From the cell containing the given text, extract its center point as (X, Y) coordinate. 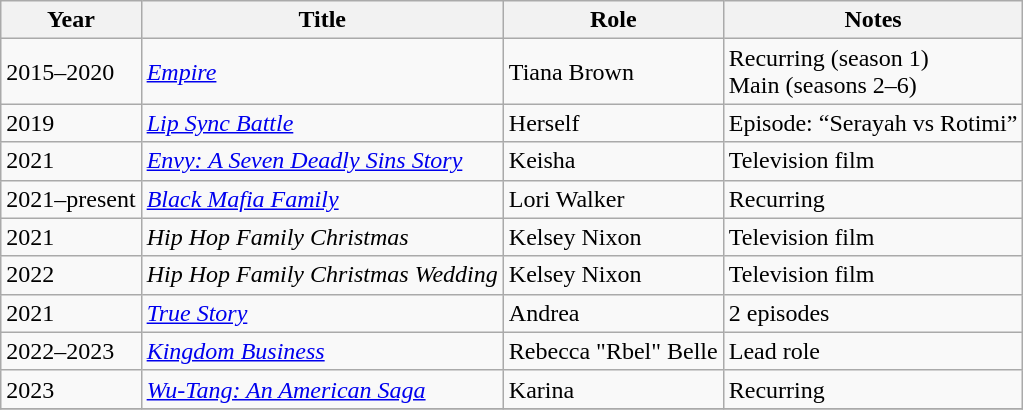
Herself (613, 123)
2 episodes (873, 313)
Lori Walker (613, 199)
Kingdom Business (322, 351)
Envy: A Seven Deadly Sins Story (322, 161)
Episode: “Serayah vs Rotimi” (873, 123)
Lip Sync Battle (322, 123)
Keisha (613, 161)
2015–2020 (71, 72)
2022 (71, 275)
Rebecca "Rbel" Belle (613, 351)
True Story (322, 313)
Black Mafia Family (322, 199)
Recurring (season 1) Main (seasons 2–6) (873, 72)
Lead role (873, 351)
Title (322, 20)
Karina (613, 389)
Notes (873, 20)
Andrea (613, 313)
Tiana Brown (613, 72)
Empire (322, 72)
Hip Hop Family Christmas Wedding (322, 275)
Hip Hop Family Christmas (322, 237)
2019 (71, 123)
Wu-Tang: An American Saga (322, 389)
2021–present (71, 199)
Role (613, 20)
2022–2023 (71, 351)
Year (71, 20)
2023 (71, 389)
